Provide the (x, y) coordinate of the cell's center where the given text is located.  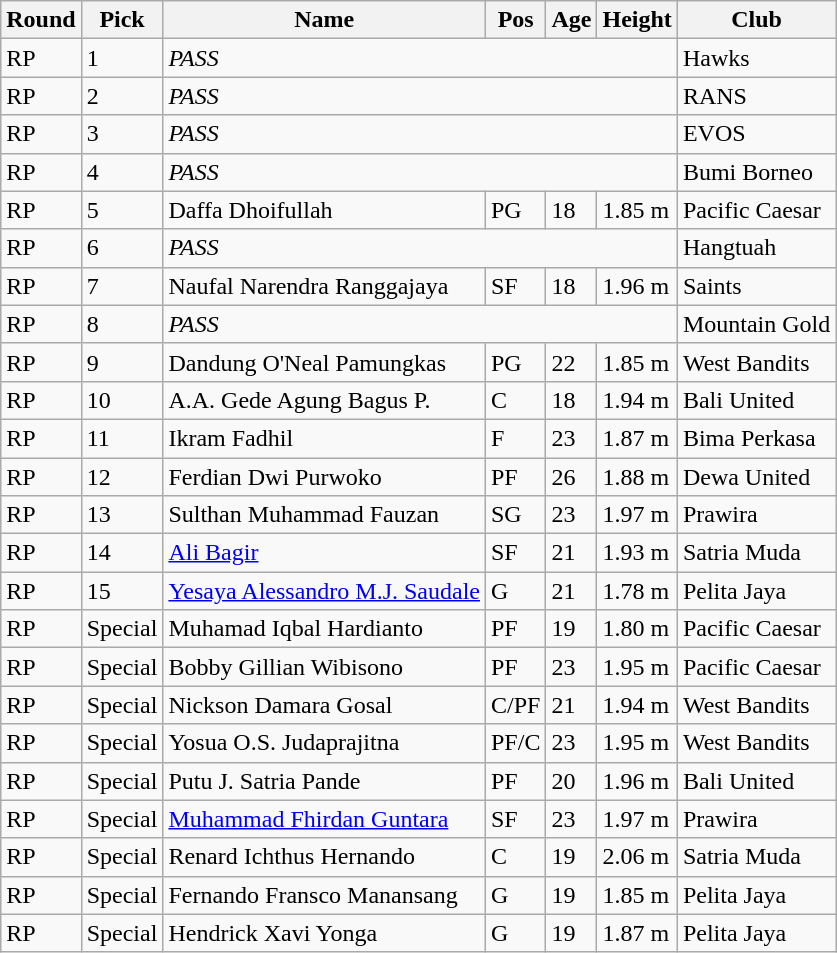
Fernando Fransco Manansang (324, 895)
7 (122, 286)
Name (324, 20)
Age (572, 20)
Dewa United (756, 477)
1 (122, 58)
RANS (756, 96)
1.93 m (637, 553)
20 (572, 781)
12 (122, 477)
Hawks (756, 58)
3 (122, 134)
Daffa Dhoifullah (324, 210)
15 (122, 591)
Bumi Borneo (756, 172)
Pick (122, 20)
Bobby Gillian Wibisono (324, 667)
SG (515, 515)
2.06 m (637, 857)
Club (756, 20)
Dandung O'Neal Pamungkas (324, 362)
Hendrick Xavi Yonga (324, 933)
Bima Perkasa (756, 438)
26 (572, 477)
Saints (756, 286)
13 (122, 515)
Naufal Narendra Ranggajaya (324, 286)
1.78 m (637, 591)
PF/C (515, 743)
Yosua O.S. Judaprajitna (324, 743)
Renard Ichthus Hernando (324, 857)
Ikram Fadhil (324, 438)
9 (122, 362)
1.88 m (637, 477)
8 (122, 324)
Ferdian Dwi Purwoko (324, 477)
11 (122, 438)
5 (122, 210)
C/PF (515, 705)
Sulthan Muhammad Fauzan (324, 515)
Mountain Gold (756, 324)
Putu J. Satria Pande (324, 781)
EVOS (756, 134)
Yesaya Alessandro M.J. Saudale (324, 591)
2 (122, 96)
A.A. Gede Agung Bagus P. (324, 400)
Height (637, 20)
22 (572, 362)
Ali Bagir (324, 553)
1.80 m (637, 629)
14 (122, 553)
6 (122, 248)
Pos (515, 20)
10 (122, 400)
Muhammad Fhirdan Guntara (324, 819)
Nickson Damara Gosal (324, 705)
Hangtuah (756, 248)
Round (41, 20)
4 (122, 172)
F (515, 438)
Muhamad Iqbal Hardianto (324, 629)
